Find where the given text appears and provide that cell's center as (x, y) coordinate. 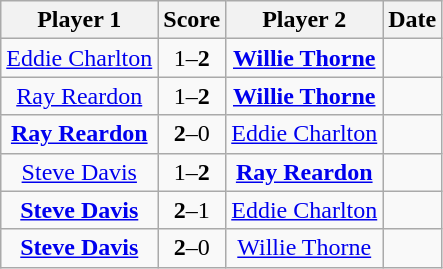
Score (192, 20)
Date (412, 20)
Player 1 (80, 20)
2–1 (192, 210)
Player 2 (304, 20)
